Locate the cell with the specified text and output its [X, Y] center coordinate. 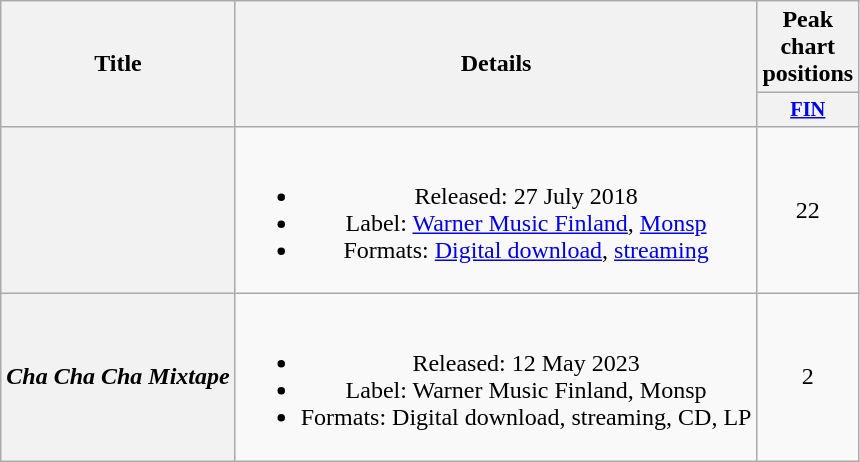
FIN [808, 110]
Title [118, 64]
Released: 12 May 2023Label: Warner Music Finland, MonspFormats: Digital download, streaming, CD, LP [496, 378]
Details [496, 64]
Released: 27 July 2018Label: Warner Music Finland, MonspFormats: Digital download, streaming [496, 210]
Peak chart positions [808, 47]
2 [808, 378]
22 [808, 210]
Cha Cha Cha Mixtape [118, 378]
